Extract the (X, Y) coordinate from the center of the cell holding the provided text.  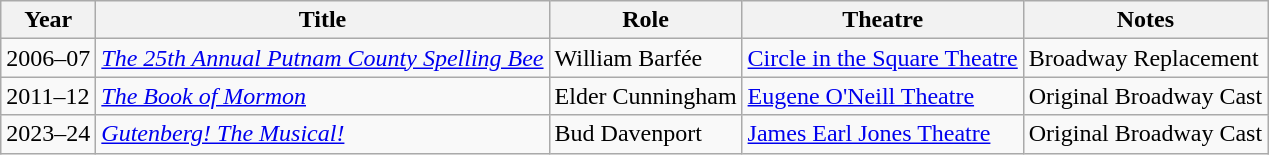
William Barfée (646, 58)
James Earl Jones Theatre (882, 134)
Theatre (882, 20)
Elder Cunningham (646, 96)
Eugene O'Neill Theatre (882, 96)
The 25th Annual Putnam County Spelling Bee (322, 58)
Role (646, 20)
Year (48, 20)
Gutenberg! The Musical! (322, 134)
Circle in the Square Theatre (882, 58)
Title (322, 20)
Bud Davenport (646, 134)
The Book of Mormon (322, 96)
2006–07 (48, 58)
2023–24 (48, 134)
Notes (1145, 20)
2011–12 (48, 96)
Broadway Replacement (1145, 58)
